Capture the cell that displays the provided text and extract its [x, y] central coordinate. 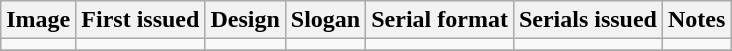
Serials issued [588, 20]
Image [38, 20]
Design [245, 20]
Slogan [325, 20]
First issued [140, 20]
Serial format [440, 20]
Notes [696, 20]
